Detect which cell encompasses the target text, then output its [X, Y] center coordinate. 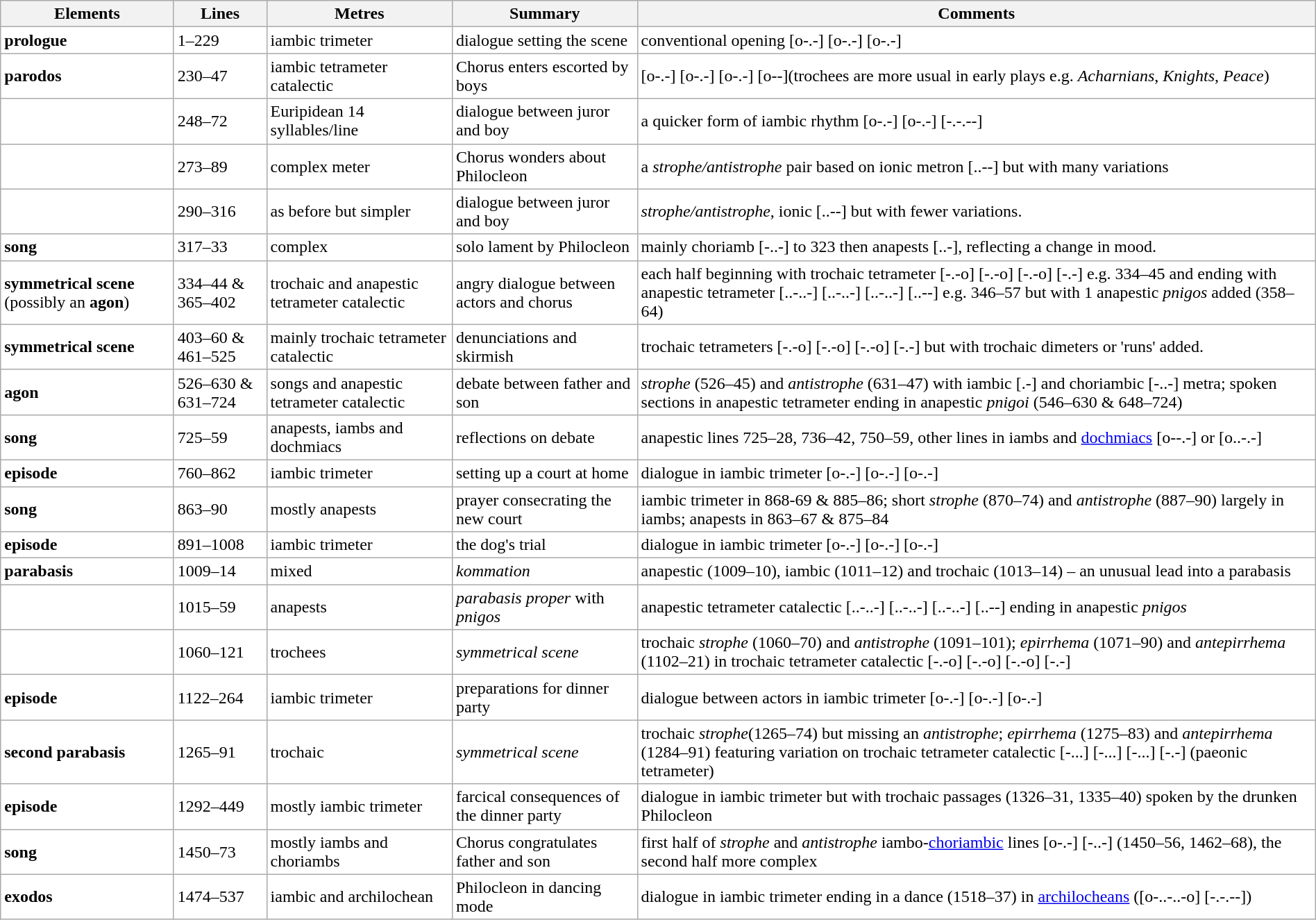
273–89 [220, 167]
403–60 & 461–525 [220, 347]
anapests, iambs and dochmiacs [360, 437]
mostly iambs and choriambs [360, 851]
anapests [360, 607]
Summary [544, 14]
334–44 & 365–402 [220, 292]
debate between father and son [544, 392]
songs and anapestic tetrameter catalectic [360, 392]
angry dialogue between actors and chorus [544, 292]
Chorus enters escorted by boys [544, 76]
1–229 [220, 40]
parabasis proper with pnigos [544, 607]
760–862 [220, 473]
solo lament by Philocleon [544, 247]
as before but simpler [360, 211]
the dog's trial [544, 545]
strophe/antistrophe, ionic [..--] but with fewer variations. [976, 211]
248–72 [220, 121]
agon [87, 392]
iambic tetrameter catalectic [360, 76]
dialogue between actors in iambic trimeter [o-.-] [o-.-] [o-.-] [976, 697]
symmetrical scene (possibly an agon) [87, 292]
trochaic and anapestic tetrameter catalectic [360, 292]
reflections on debate [544, 437]
anapestic lines 725–28, 736–42, 750–59, other lines in iambs and dochmiacs [o--.-] or [o..-.-] [976, 437]
first half of strophe and antistrophe iambo-choriambic lines [o-.-] [-..-] (1450–56, 1462–68), the second half more complex [976, 851]
1060–121 [220, 653]
526–630 & 631–724 [220, 392]
anapestic (1009–10), iambic (1011–12) and trochaic (1013–14) – an unusual lead into a parabasis [976, 571]
complex [360, 247]
Philocleon in dancing mode [544, 897]
1265–91 [220, 752]
Metres [360, 14]
anapestic tetrameter catalectic [..-..-] [..-..-] [..-..-] [..--] ending in anapestic pnigos [976, 607]
dialogue in iambic trimeter ending in a dance (1518–37) in archilocheans ([o-..-..-o] [-.-.--]) [976, 897]
Lines [220, 14]
Chorus congratulates father and son [544, 851]
Elements [87, 14]
290–316 [220, 211]
891–1008 [220, 545]
1009–14 [220, 571]
mainly choriamb [-..-] to 323 then anapests [..-], reflecting a change in mood. [976, 247]
setting up a court at home [544, 473]
mainly trochaic tetrameter catalectic [360, 347]
a strophe/antistrophe pair based on ionic metron [..--] but with many variations [976, 167]
trochees [360, 653]
1015–59 [220, 607]
Chorus wonders about Philocleon [544, 167]
a quicker form of iambic rhythm [o-.-] [o-.-] [-.-.--] [976, 121]
parodos [87, 76]
1474–537 [220, 897]
exodos [87, 897]
Euripidean 14 syllables/line [360, 121]
dialogue in iambic trimeter but with trochaic passages (1326–31, 1335–40) spoken by the drunken Philocleon [976, 807]
farcical consequences of the dinner party [544, 807]
conventional opening [o-.-] [o-.-] [o-.-] [976, 40]
1292–449 [220, 807]
725–59 [220, 437]
mostly iambic trimeter [360, 807]
prologue [87, 40]
trochaic tetrameters [-.-o] [-.-o] [-.-o] [-.-] but with trochaic dimeters or 'runs' added. [976, 347]
1122–264 [220, 697]
denunciations and skirmish [544, 347]
kommation [544, 571]
trochaic [360, 752]
317–33 [220, 247]
iambic trimeter in 868-69 & 885–86; short strophe (870–74) and antistrophe (887–90) largely in iambs; anapests in 863–67 & 875–84 [976, 508]
iambic and archilochean [360, 897]
parabasis [87, 571]
mostly anapests [360, 508]
863–90 [220, 508]
230–47 [220, 76]
prayer consecrating the new court [544, 508]
second parabasis [87, 752]
preparations for dinner party [544, 697]
[o-.-] [o-.-] [o-.-] [o--](trochees are more usual in early plays e.g. Acharnians, Knights, Peace) [976, 76]
1450–73 [220, 851]
Comments [976, 14]
complex meter [360, 167]
dialogue setting the scene [544, 40]
mixed [360, 571]
